Identify which cell holds the provided text, then report its [x, y] central coordinate. 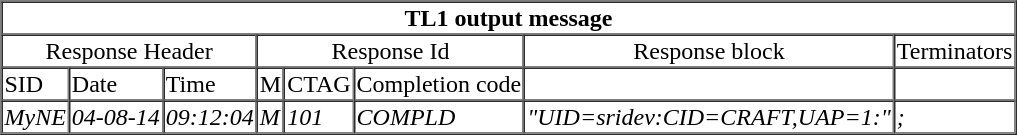
CTAG [318, 84]
Response block [709, 50]
04-08-14 [116, 116]
Time [210, 84]
101 [318, 116]
MyNE [36, 116]
Response Header [130, 50]
SID [36, 84]
Terminators [955, 50]
09:12:04 [210, 116]
Date [116, 84]
Response Id [390, 50]
Completion code [440, 84]
COMPLD [440, 116]
; [955, 116]
"UID=sridev:CID=CRAFT,UAP=1:" [709, 116]
TL1 output message [509, 18]
